Find where the given text appears and provide that cell's center as [X, Y] coordinate. 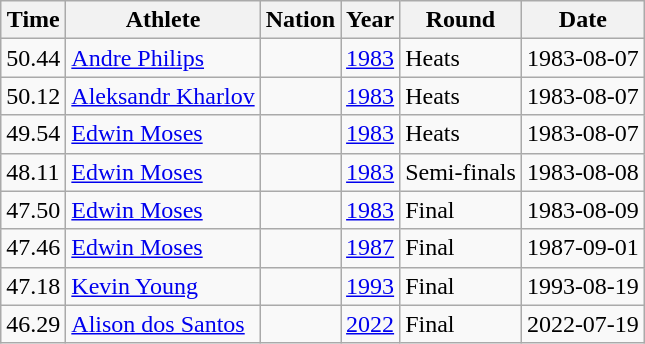
2022-07-19 [582, 324]
48.11 [34, 172]
Athlete [163, 20]
47.18 [34, 286]
1987 [370, 248]
49.54 [34, 134]
1987-09-01 [582, 248]
1993 [370, 286]
46.29 [34, 324]
1983-08-09 [582, 210]
Semi-finals [461, 172]
Andre Philips [163, 58]
Alison dos Santos [163, 324]
Time [34, 20]
Round [461, 20]
1993-08-19 [582, 286]
47.50 [34, 210]
Year [370, 20]
50.44 [34, 58]
50.12 [34, 96]
Nation [300, 20]
Aleksandr Kharlov [163, 96]
2022 [370, 324]
1983-08-08 [582, 172]
Date [582, 20]
47.46 [34, 248]
Kevin Young [163, 286]
